Capture the cell that displays the provided text and extract its [X, Y] central coordinate. 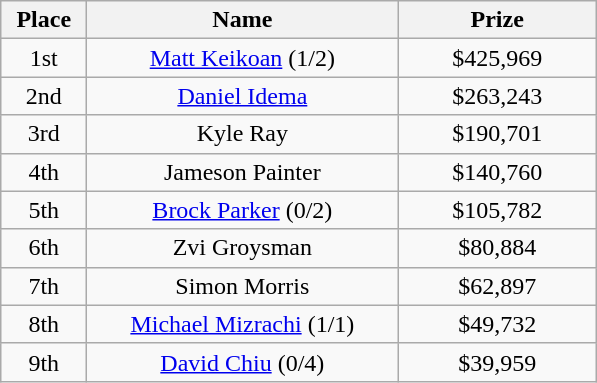
David Chiu (0/4) [242, 362]
$39,959 [498, 362]
1st [44, 58]
Place [44, 20]
Name [242, 20]
6th [44, 248]
Simon Morris [242, 286]
Daniel Idema [242, 96]
$425,969 [498, 58]
8th [44, 324]
Prize [498, 20]
$49,732 [498, 324]
5th [44, 210]
$263,243 [498, 96]
$140,760 [498, 172]
Jameson Painter [242, 172]
9th [44, 362]
$80,884 [498, 248]
$62,897 [498, 286]
Zvi Groysman [242, 248]
$190,701 [498, 134]
Brock Parker (0/2) [242, 210]
4th [44, 172]
7th [44, 286]
2nd [44, 96]
Kyle Ray [242, 134]
$105,782 [498, 210]
Matt Keikoan (1/2) [242, 58]
3rd [44, 134]
Michael Mizrachi (1/1) [242, 324]
